From the cell containing the given text, extract its center point as (x, y) coordinate. 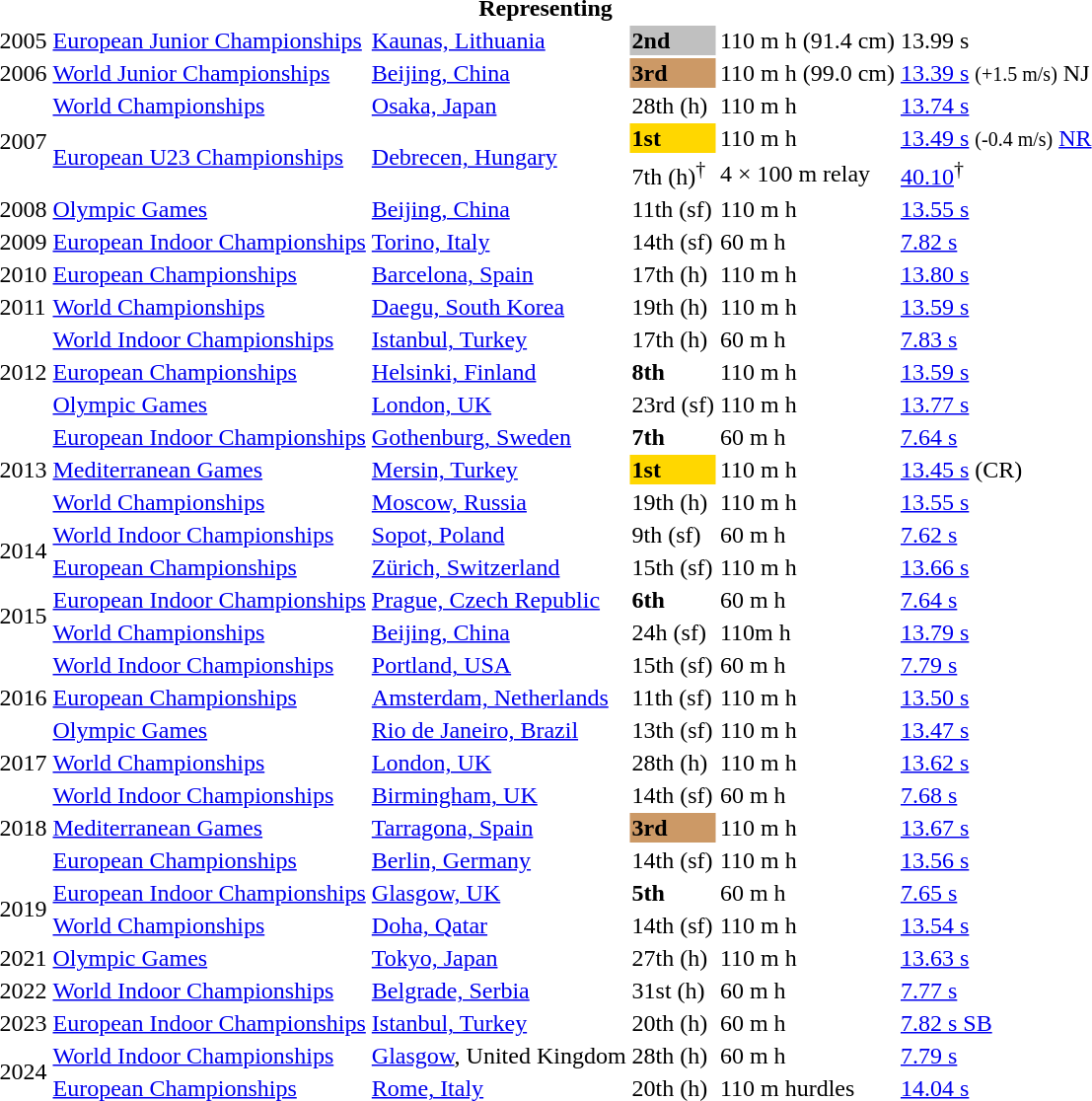
Torino, Italy (499, 242)
Glasgow, United Kingdom (499, 1056)
6th (673, 600)
European Junior Championships (209, 40)
9th (sf) (673, 535)
23rd (sf) (673, 404)
8th (673, 372)
5th (673, 893)
Kaunas, Lithuania (499, 40)
Debrecen, Hungary (499, 158)
24h (sf) (673, 632)
Gothenburg, Sweden (499, 437)
Amsterdam, Netherlands (499, 697)
Barcelona, Spain (499, 274)
Mersin, Turkey (499, 470)
Sopot, Poland (499, 535)
Daegu, South Korea (499, 307)
Doha, Qatar (499, 925)
2nd (673, 40)
Osaka, Japan (499, 106)
Birmingham, UK (499, 795)
110 m h (99.0 cm) (807, 73)
7th (673, 437)
Rio de Janeiro, Brazil (499, 730)
27th (h) (673, 958)
Helsinki, Finland (499, 372)
31st (h) (673, 991)
Belgrade, Serbia (499, 991)
Tarragona, Spain (499, 828)
World Junior Championships (209, 73)
20th (h) (673, 1023)
110m h (807, 632)
7th (h)† (673, 174)
Berlin, Germany (499, 860)
Moscow, Russia (499, 502)
Prague, Czech Republic (499, 600)
European U23 Championships (209, 158)
110 m h (91.4 cm) (807, 40)
13th (sf) (673, 730)
Tokyo, Japan (499, 958)
4 × 100 m relay (807, 174)
Zürich, Switzerland (499, 567)
Glasgow, UK (499, 893)
Portland, USA (499, 665)
